Find where the given text appears and provide that cell's center as [X, Y] coordinate. 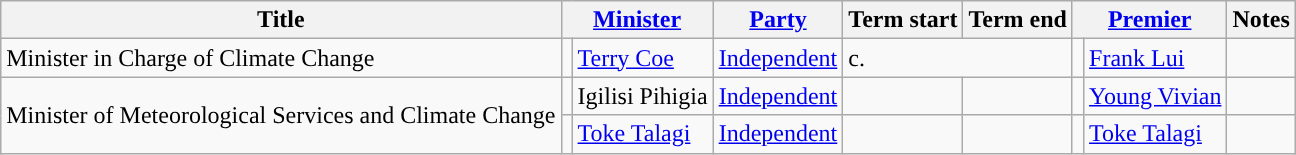
Minister [637, 20]
Young Vivian [1156, 96]
Terry Coe [642, 58]
Frank Lui [1156, 58]
Party [778, 20]
Term start [903, 20]
c. [958, 58]
Minister in Charge of Climate Change [281, 58]
Notes [1261, 20]
Premier [1149, 20]
Term end [1018, 20]
Minister of Meteorological Services and Climate Change [281, 115]
Title [281, 20]
Igilisi Pihigia [642, 96]
